Find where the given text appears and provide that cell's center as [x, y] coordinate. 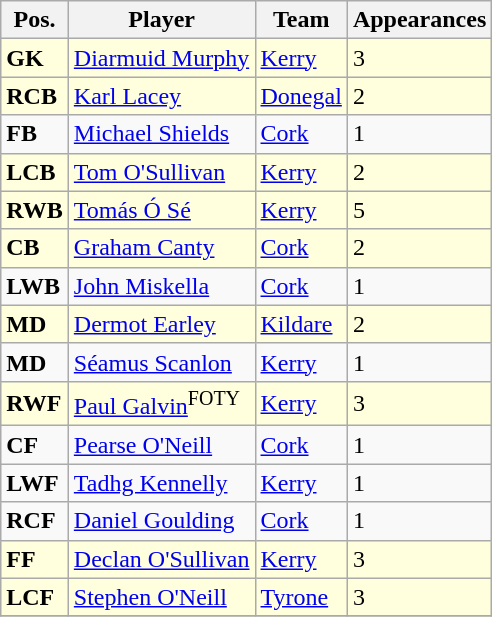
CF [35, 445]
RWF [35, 404]
RWB [35, 210]
Tyrone [301, 597]
Declan O'Sullivan [162, 559]
Tomás Ó Sé [162, 210]
Tom O'Sullivan [162, 172]
Team [301, 20]
Michael Shields [162, 134]
Appearances [419, 20]
Tadhg Kennelly [162, 483]
Kildare [301, 324]
Daniel Goulding [162, 521]
Karl Lacey [162, 96]
Séamus Scanlon [162, 362]
LWB [35, 286]
Stephen O'Neill [162, 597]
RCB [35, 96]
Player [162, 20]
LWF [35, 483]
Dermot Earley [162, 324]
FB [35, 134]
John Miskella [162, 286]
FF [35, 559]
CB [35, 248]
Pearse O'Neill [162, 445]
RCF [35, 521]
Pos. [35, 20]
Donegal [301, 96]
Diarmuid Murphy [162, 58]
Graham Canty [162, 248]
LCF [35, 597]
5 [419, 210]
GK [35, 58]
LCB [35, 172]
Paul GalvinFOTY [162, 404]
